From the cell containing the given text, extract its center point as (x, y) coordinate. 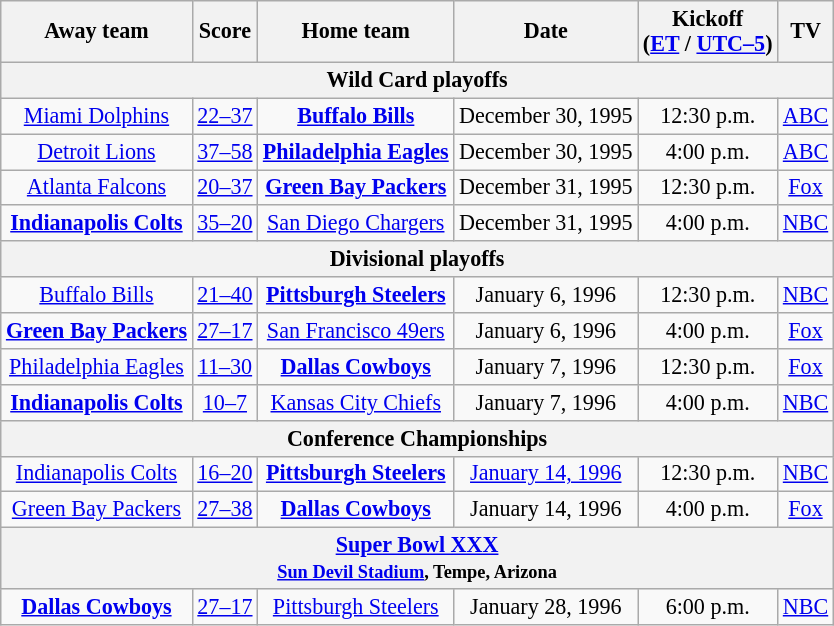
Away team (96, 30)
35–20 (225, 223)
11–30 (225, 366)
10–7 (225, 402)
Divisional playoffs (418, 259)
Kansas City Chiefs (356, 402)
16–20 (225, 474)
Atlanta Falcons (96, 187)
Wild Card playoffs (418, 80)
20–37 (225, 187)
TV (806, 30)
37–58 (225, 151)
22–37 (225, 116)
6:00 p.m. (708, 607)
Conference Championships (418, 438)
Super Bowl XXXSun Devil Stadium, Tempe, Arizona (418, 558)
Kickoff(ET / UTC–5) (708, 30)
January 28, 1996 (546, 607)
27–38 (225, 510)
San Diego Chargers (356, 223)
Home team (356, 30)
San Francisco 49ers (356, 330)
Detroit Lions (96, 151)
Date (546, 30)
Score (225, 30)
21–40 (225, 295)
Miami Dolphins (96, 116)
